Extract the (X, Y) coordinate from the center of the cell holding the provided text.  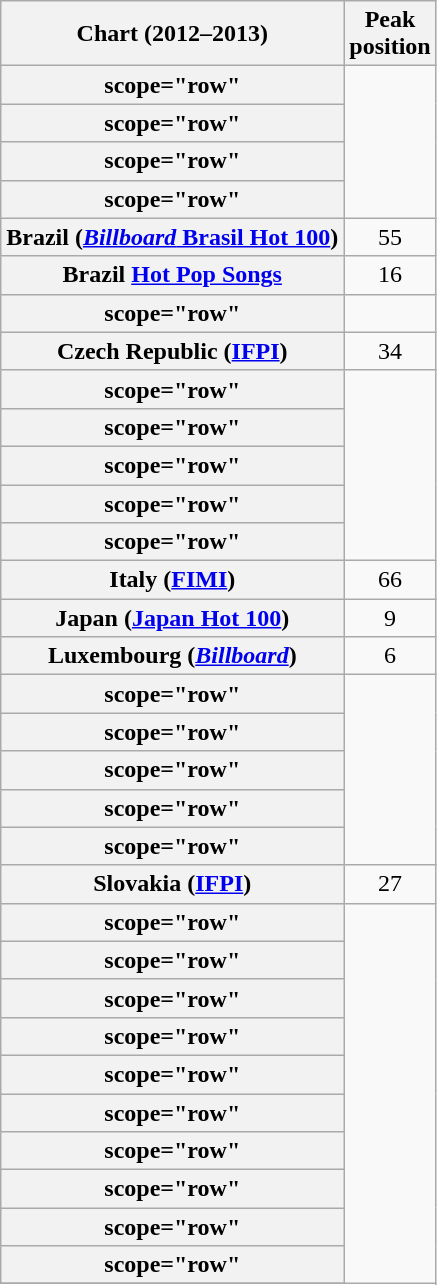
Brazil Hot Pop Songs (172, 275)
Luxembourg (Billboard) (172, 656)
Slovakia (IFPI) (172, 884)
27 (390, 884)
Chart (2012–2013) (172, 34)
55 (390, 237)
Czech Republic (IFPI) (172, 351)
Italy (FIMI) (172, 580)
Peakposition (390, 34)
Brazil (Billboard Brasil Hot 100) (172, 237)
34 (390, 351)
16 (390, 275)
66 (390, 580)
6 (390, 656)
9 (390, 618)
Japan (Japan Hot 100) (172, 618)
